Scan for the cell matching the given text and deliver its [x, y] coordinate at center. 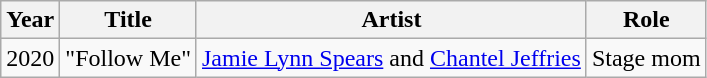
"Follow Me" [128, 58]
Stage mom [646, 58]
Title [128, 20]
2020 [30, 58]
Jamie Lynn Spears and Chantel Jeffries [391, 58]
Year [30, 20]
Role [646, 20]
Artist [391, 20]
